Detect which cell encompasses the target text, then output its (x, y) center coordinate. 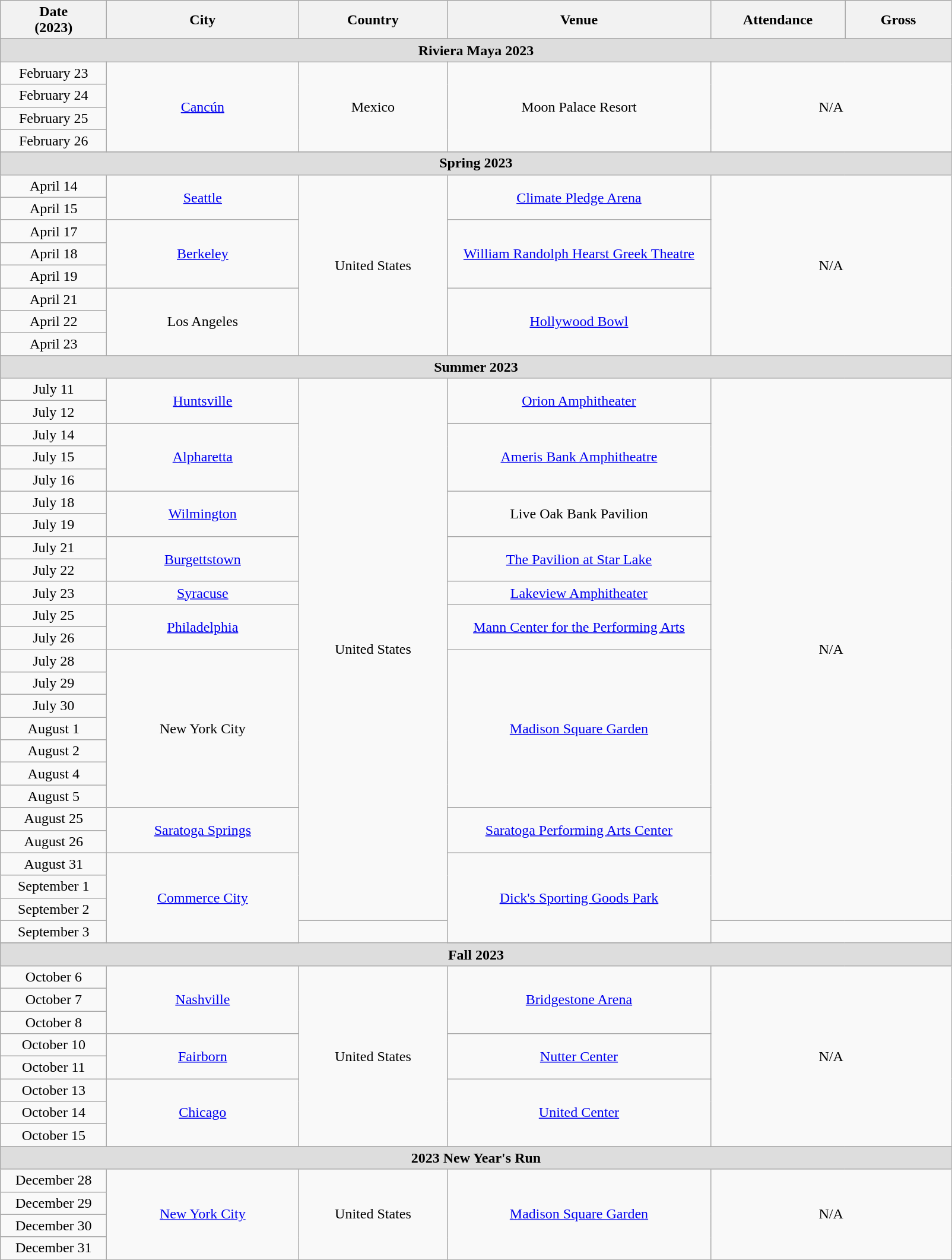
August 31 (53, 864)
Nutter Center (579, 1056)
October 6 (53, 977)
July 26 (53, 638)
October 11 (53, 1068)
September 1 (53, 887)
2023 New Year's Run (476, 1158)
Los Angeles (203, 321)
Attendance (778, 20)
Live Oak Bank Pavilion (579, 514)
February 23 (53, 73)
August 5 (53, 796)
Country (373, 20)
Gross (899, 20)
September 3 (53, 932)
Berkeley (203, 254)
Alpharetta (203, 457)
Philadelphia (203, 626)
Saratoga Springs (203, 830)
The Pavilion at Star Lake (579, 559)
August 1 (53, 729)
Moon Palace Resort (579, 107)
William Randolph Hearst Greek Theatre (579, 254)
October 10 (53, 1045)
Huntsville (203, 401)
August 25 (53, 819)
September 2 (53, 909)
October 15 (53, 1135)
Riviera Maya 2023 (476, 50)
December 28 (53, 1180)
July 22 (53, 570)
Mexico (373, 107)
Burgettstown (203, 559)
April 21 (53, 299)
City (203, 20)
April 19 (53, 276)
Hollywood Bowl (579, 321)
October 7 (53, 999)
July 29 (53, 683)
July 18 (53, 502)
August 4 (53, 774)
July 25 (53, 615)
April 17 (53, 231)
Ameris Bank Amphitheatre (579, 457)
Climate Pledge Arena (579, 197)
Venue (579, 20)
Wilmington (203, 514)
Seattle (203, 197)
July 14 (53, 435)
October 8 (53, 1022)
July 19 (53, 525)
April 22 (53, 322)
Nashville (203, 999)
Commerce City (203, 898)
Summer 2023 (476, 367)
April 18 (53, 254)
February 24 (53, 96)
Date(2023) (53, 20)
December 31 (53, 1248)
Spring 2023 (476, 163)
Orion Amphitheater (579, 401)
July 30 (53, 706)
July 11 (53, 390)
December 30 (53, 1226)
April 23 (53, 344)
Fairborn (203, 1056)
Syracuse (203, 593)
July 12 (53, 412)
August 2 (53, 751)
Saratoga Performing Arts Center (579, 830)
August 26 (53, 841)
Mann Center for the Performing Arts (579, 626)
July 28 (53, 661)
Lakeview Amphitheater (579, 593)
July 23 (53, 593)
Dick's Sporting Goods Park (579, 898)
July 15 (53, 457)
Bridgestone Arena (579, 999)
United Center (579, 1113)
February 25 (53, 118)
July 16 (53, 480)
October 13 (53, 1090)
April 14 (53, 186)
Fall 2023 (476, 954)
October 14 (53, 1113)
February 26 (53, 141)
Cancún (203, 107)
Chicago (203, 1113)
December 29 (53, 1203)
July 21 (53, 547)
April 15 (53, 208)
